Find where the given text appears and provide that cell's center as (X, Y) coordinate. 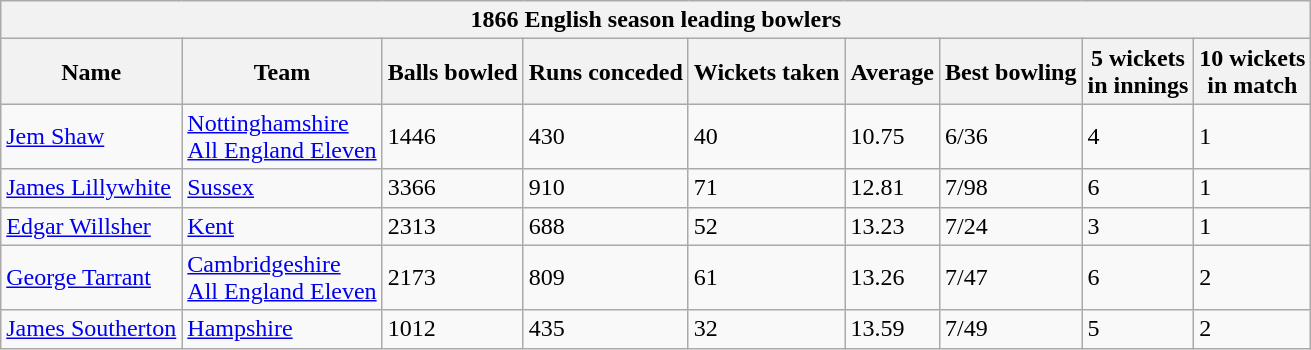
12.81 (892, 188)
5 wicketsin innings (1138, 72)
5 (1138, 329)
NottinghamshireAll England Eleven (282, 136)
910 (606, 188)
3 (1138, 226)
Kent (282, 226)
CambridgeshireAll England Eleven (282, 278)
1446 (452, 136)
Balls bowled (452, 72)
435 (606, 329)
809 (606, 278)
10.75 (892, 136)
13.26 (892, 278)
Team (282, 72)
2313 (452, 226)
13.59 (892, 329)
430 (606, 136)
Name (92, 72)
Runs conceded (606, 72)
10 wicketsin match (1252, 72)
Edgar Willsher (92, 226)
Average (892, 72)
7/98 (1011, 188)
6/36 (1011, 136)
7/49 (1011, 329)
James Southerton (92, 329)
George Tarrant (92, 278)
32 (766, 329)
Wickets taken (766, 72)
61 (766, 278)
688 (606, 226)
Best bowling (1011, 72)
71 (766, 188)
Hampshire (282, 329)
7/24 (1011, 226)
James Lillywhite (92, 188)
1012 (452, 329)
4 (1138, 136)
7/47 (1011, 278)
2173 (452, 278)
Jem Shaw (92, 136)
40 (766, 136)
3366 (452, 188)
13.23 (892, 226)
1866 English season leading bowlers (656, 20)
52 (766, 226)
Sussex (282, 188)
